Scan for the cell matching the given text and deliver its [X, Y] coordinate at center. 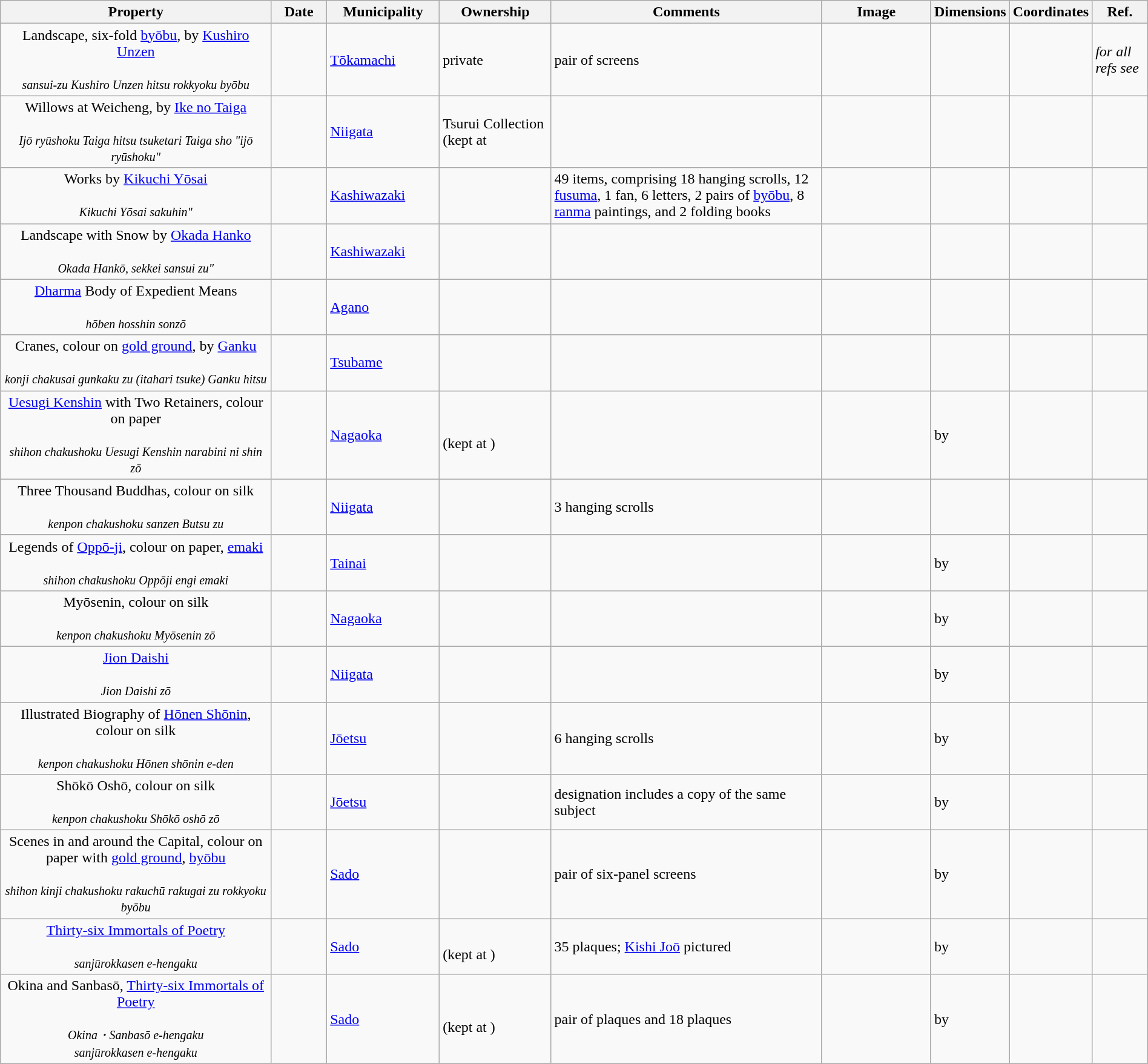
Okina and Sanbasō, Thirty-six Immortals of PoetryOkina・Sanbasō e-hengakusanjūrokkasen e-hengaku [136, 1019]
49 items, comprising 18 hanging scrolls, 12 fusuma, 1 fan, 6 letters, 2 pairs of byōbu, 8 ranma paintings, and 2 folding books [687, 196]
Myōsenin, colour on silkkenpon chakushoku Myōsenin zō [136, 618]
Three Thousand Buddhas, colour on silkkenpon chakushoku sanzen Butsu zu [136, 507]
Cranes, colour on gold ground, by Gankukonji chakusai gunkaku zu (itahari tsuke) Ganku hitsu [136, 363]
Illustrated Biography of Hōnen Shōnin, colour on silkkenpon chakushoku Hōnen shōnin e-den [136, 739]
Landscape with Snow by Okada HankoOkada Hankō, sekkei sansui zu" [136, 251]
Tsurui Collection(kept at [495, 132]
pair of screens [687, 59]
Coordinates [1051, 12]
Property [136, 12]
designation includes a copy of the same subject [687, 802]
private [495, 59]
Scenes in and around the Capital, colour on paper with gold ground, byōbushihon kinji chakushoku rakuchū rakugai zu rokkyoku byōbu [136, 874]
Ref. [1120, 12]
Thirty-six Immortals of Poetrysanjūrokkasen e-hengaku [136, 947]
Dimensions [970, 12]
Willows at Weicheng, by Ike no TaigaIjō ryūshoku Taiga hitsu tsuketari Taiga sho "ijō ryūshoku" [136, 132]
Tainai [383, 563]
Jion DaishiJion Daishi zō [136, 674]
Works by Kikuchi YōsaiKikuchi Yōsai sakuhin" [136, 196]
Legends of Oppō-ji, colour on paper, emakishihon chakushoku Oppōji engi emaki [136, 563]
3 hanging scrolls [687, 507]
Comments [687, 12]
Municipality [383, 12]
Dharma Body of Expedient Meanshōben hosshin sonzō [136, 307]
Tōkamachi [383, 59]
6 hanging scrolls [687, 739]
pair of plaques and 18 plaques [687, 1019]
pair of six-panel screens [687, 874]
Landscape, six-fold byōbu, by Kushiro Unzensansui-zu Kushiro Unzen hitsu rokkyoku byōbu [136, 59]
Uesugi Kenshin with Two Retainers, colour on papershihon chakushoku Uesugi Kenshin narabini ni shin zō [136, 435]
35 plaques; Kishi Joō pictured [687, 947]
Ownership [495, 12]
for all refs see [1120, 59]
Tsubame [383, 363]
Shōkō Oshō, colour on silkkenpon chakushoku Shōkō oshō zō [136, 802]
Date [299, 12]
Agano [383, 307]
Image [877, 12]
